Find where the given text appears and provide that cell's center as (x, y) coordinate. 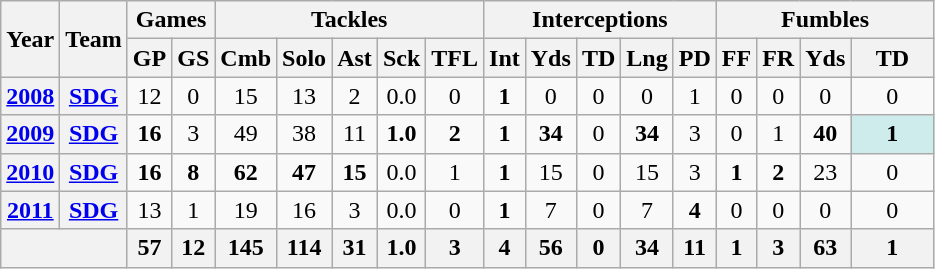
38 (304, 134)
FF (736, 58)
19 (246, 210)
Solo (304, 58)
63 (826, 248)
Lng (647, 58)
Interceptions (600, 20)
Tackles (350, 20)
2009 (30, 134)
Ast (355, 58)
145 (246, 248)
Games (170, 20)
114 (304, 248)
49 (246, 134)
40 (826, 134)
GP (149, 58)
56 (550, 248)
Team (94, 39)
47 (304, 172)
Cmb (246, 58)
2010 (30, 172)
2011 (30, 210)
Sck (401, 58)
GS (194, 58)
2008 (30, 96)
57 (149, 248)
Int (505, 58)
PD (694, 58)
TFL (455, 58)
23 (826, 172)
8 (194, 172)
Year (30, 39)
62 (246, 172)
FR (778, 58)
31 (355, 248)
Fumbles (825, 20)
